Output the (x, y) coordinate of the center of the cell containing the given text.  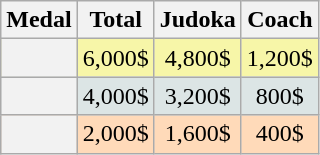
2,000$ (116, 134)
1,600$ (198, 134)
800$ (280, 96)
4,000$ (116, 96)
3,200$ (198, 96)
1,200$ (280, 58)
Coach (280, 20)
Judoka (198, 20)
400$ (280, 134)
Medal (39, 20)
6,000$ (116, 58)
4,800$ (198, 58)
Total (116, 20)
